Determine the (X, Y) coordinate at the center of the cell enclosing the given text.  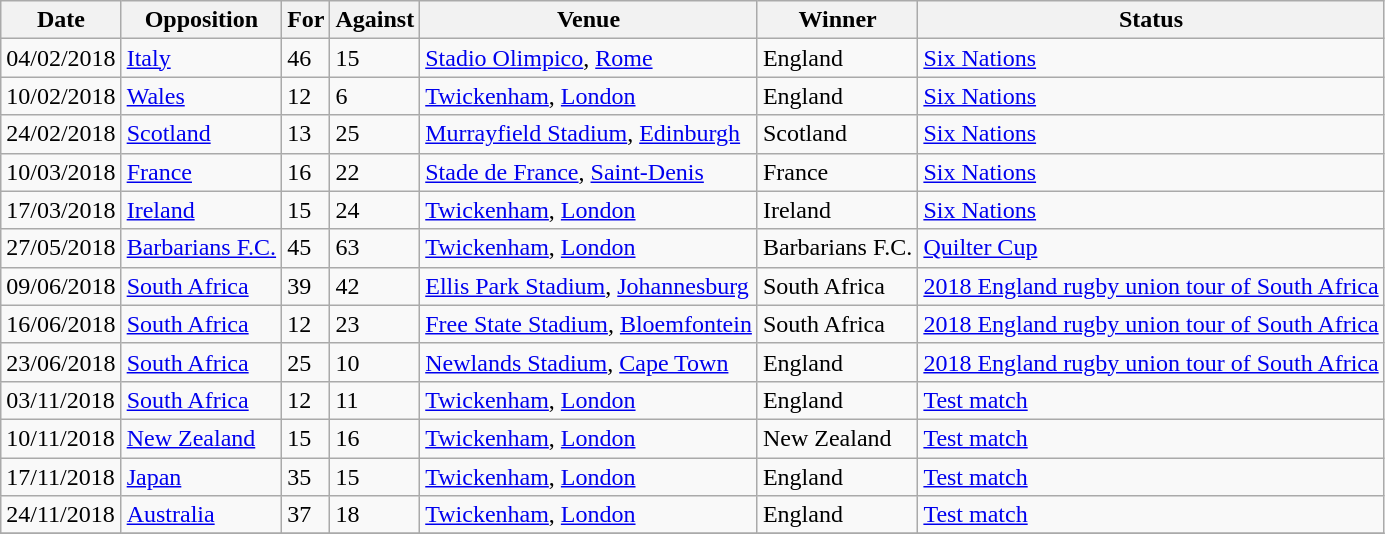
13 (306, 134)
Status (1151, 20)
23 (375, 324)
10 (375, 362)
Free State Stadium, Bloemfontein (589, 324)
Stadio Olimpico, Rome (589, 58)
09/06/2018 (61, 286)
Quilter Cup (1151, 248)
17/03/2018 (61, 210)
10/11/2018 (61, 438)
Murrayfield Stadium, Edinburgh (589, 134)
Ellis Park Stadium, Johannesburg (589, 286)
39 (306, 286)
46 (306, 58)
24/11/2018 (61, 515)
Stade de France, Saint-Denis (589, 172)
42 (375, 286)
Italy (201, 58)
6 (375, 96)
16/06/2018 (61, 324)
03/11/2018 (61, 400)
04/02/2018 (61, 58)
Date (61, 20)
18 (375, 515)
45 (306, 248)
Venue (589, 20)
24/02/2018 (61, 134)
17/11/2018 (61, 477)
Newlands Stadium, Cape Town (589, 362)
Australia (201, 515)
10/03/2018 (61, 172)
23/06/2018 (61, 362)
37 (306, 515)
27/05/2018 (61, 248)
For (306, 20)
Opposition (201, 20)
24 (375, 210)
22 (375, 172)
Wales (201, 96)
Japan (201, 477)
10/02/2018 (61, 96)
Winner (837, 20)
35 (306, 477)
Against (375, 20)
63 (375, 248)
11 (375, 400)
